For the text-containing cell, return its midpoint in [X, Y] coordinate format. 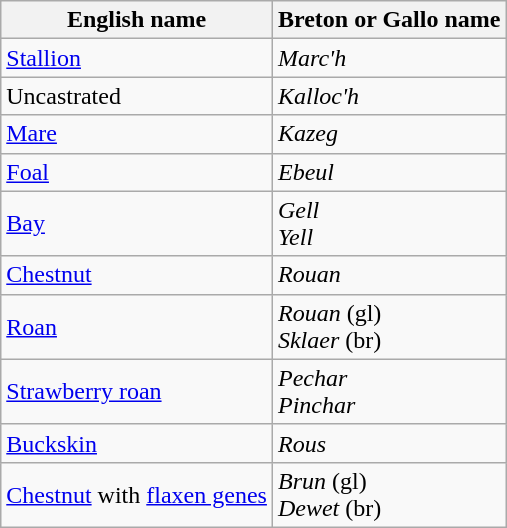
Ebeul [389, 172]
Rouan (gl)Sklaer (br) [389, 326]
English name [137, 20]
Stallion [137, 58]
Rouan [389, 275]
Kalloc'h [389, 96]
Chestnut [137, 275]
Mare [137, 134]
Foal [137, 172]
PecharPinchar [389, 392]
Chestnut with flaxen genes [137, 494]
Roan [137, 326]
Breton or Gallo name [389, 20]
Buckskin [137, 443]
Kazeg [389, 134]
Rous [389, 443]
Bay [137, 224]
Marc'h [389, 58]
Uncastrated [137, 96]
GellYell [389, 224]
Brun (gl)Dewet (br) [389, 494]
Strawberry roan [137, 392]
